Pinpoint the cell where the given text exists, returning its [x, y] midpoint coordinate. 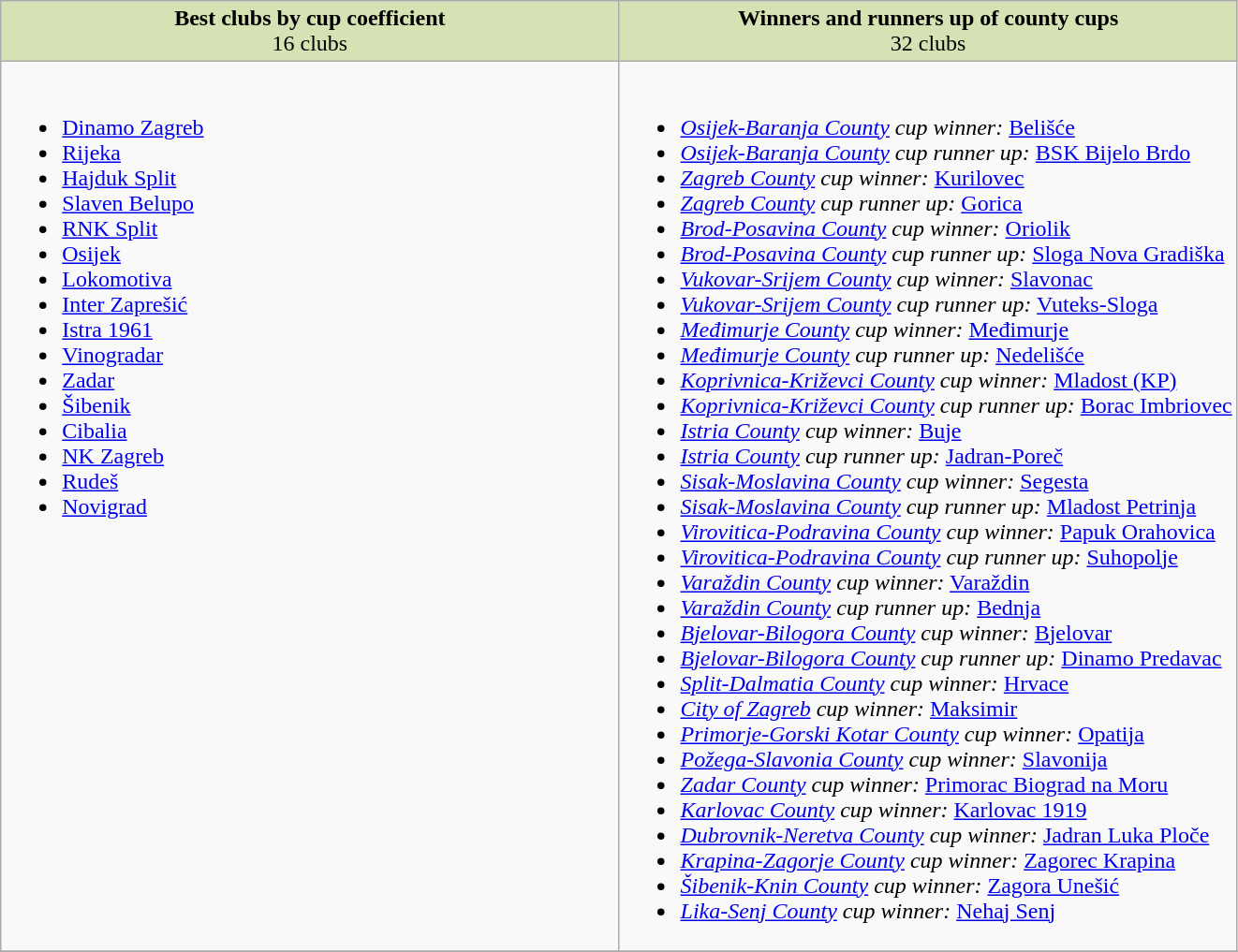
Best clubs by cup coefficient16 clubs [310, 32]
Winners and runners up of county cups32 clubs [928, 32]
Dinamo ZagrebRijekaHajduk SplitSlaven BelupoRNK SplitOsijekLokomotivaInter ZaprešićIstra 1961VinogradarZadarŠibenikCibaliaNK ZagrebRudešNovigrad [310, 506]
